Output the (X, Y) coordinate of the center of the cell containing the given text.  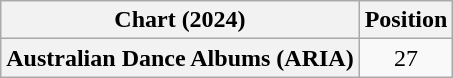
Australian Dance Albums (ARIA) (180, 58)
Chart (2024) (180, 20)
Position (406, 20)
27 (406, 58)
